Return the (X, Y) coordinate for the center point of the cell that contains the specified text.  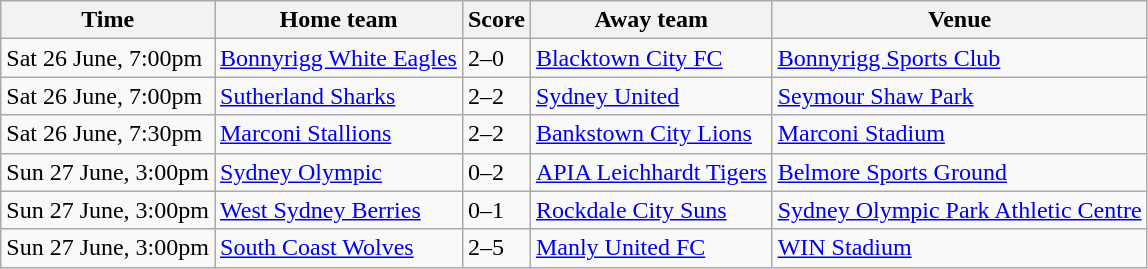
0–2 (496, 172)
Venue (960, 20)
WIN Stadium (960, 248)
Bonnyrigg White Eagles (338, 58)
Blacktown City FC (651, 58)
Bankstown City Lions (651, 134)
Rockdale City Suns (651, 210)
Home team (338, 20)
Belmore Sports Ground (960, 172)
Away team (651, 20)
Seymour Shaw Park (960, 96)
Time (108, 20)
2–5 (496, 248)
Sydney Olympic Park Athletic Centre (960, 210)
APIA Leichhardt Tigers (651, 172)
2–0 (496, 58)
Sutherland Sharks (338, 96)
South Coast Wolves (338, 248)
Marconi Stallions (338, 134)
Sydney Olympic (338, 172)
Score (496, 20)
West Sydney Berries (338, 210)
Marconi Stadium (960, 134)
Manly United FC (651, 248)
0–1 (496, 210)
Sydney United (651, 96)
Bonnyrigg Sports Club (960, 58)
Sat 26 June, 7:30pm (108, 134)
